From the cell containing the given text, extract its center point as [x, y] coordinate. 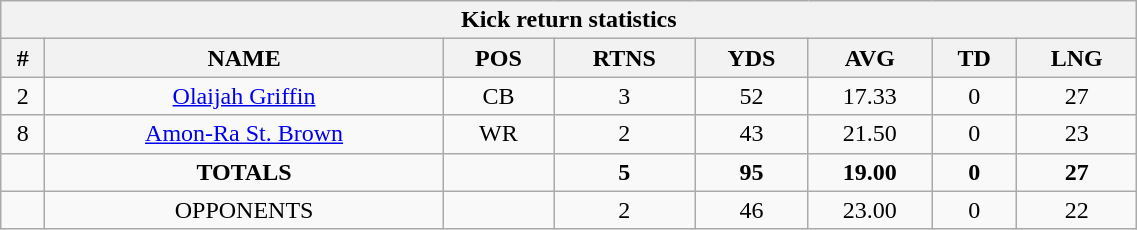
CB [498, 96]
21.50 [870, 134]
95 [752, 172]
Kick return statistics [569, 20]
23.00 [870, 210]
RTNS [625, 58]
3 [625, 96]
19.00 [870, 172]
YDS [752, 58]
TD [974, 58]
5 [625, 172]
# [23, 58]
POS [498, 58]
Olaijah Griffin [244, 96]
OPPONENTS [244, 210]
NAME [244, 58]
22 [1076, 210]
43 [752, 134]
AVG [870, 58]
23 [1076, 134]
8 [23, 134]
WR [498, 134]
Amon-Ra St. Brown [244, 134]
46 [752, 210]
TOTALS [244, 172]
52 [752, 96]
LNG [1076, 58]
17.33 [870, 96]
